Capture the cell that displays the provided text and extract its (x, y) central coordinate. 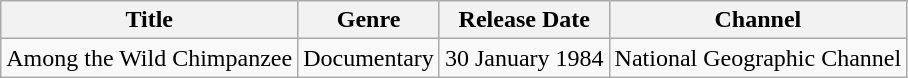
30 January 1984 (524, 58)
National Geographic Channel (758, 58)
Release Date (524, 20)
Among the Wild Chimpanzee (150, 58)
Documentary (369, 58)
Channel (758, 20)
Title (150, 20)
Genre (369, 20)
